Provide the (x, y) coordinate of the cell's center where the given text is located.  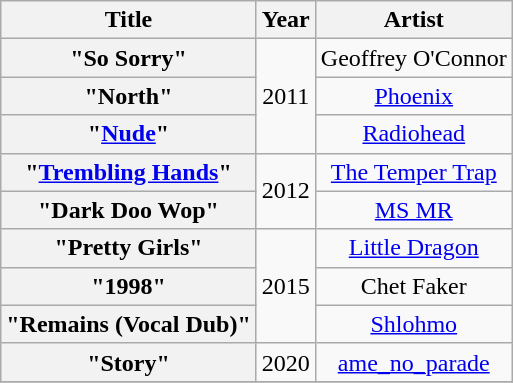
Title (129, 20)
"Remains (Vocal Dub)" (129, 324)
"Dark Doo Wop" (129, 210)
Chet Faker (414, 286)
Geoffrey O'Connor (414, 58)
"North" (129, 96)
"So Sorry" (129, 58)
"1998" (129, 286)
The Temper Trap (414, 172)
"Story" (129, 362)
Little Dragon (414, 248)
Year (286, 20)
"Trembling Hands" (129, 172)
"Nude" (129, 134)
MS MR (414, 210)
Phoenix (414, 96)
Artist (414, 20)
"Pretty Girls" (129, 248)
ame_no_parade (414, 362)
Shlohmo (414, 324)
2015 (286, 286)
2020 (286, 362)
2012 (286, 191)
Radiohead (414, 134)
2011 (286, 96)
